Return the (X, Y) coordinate for the center point of the cell that contains the specified text.  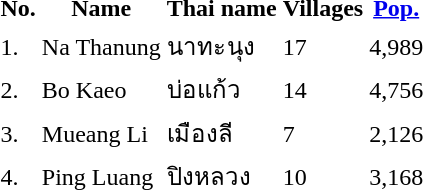
7 (322, 133)
บ่อแก้ว (222, 90)
Bo Kaeo (101, 90)
เมืองลี (222, 133)
Mueang Li (101, 133)
นาทะนุง (222, 46)
Na Thanung (101, 46)
14 (322, 90)
17 (322, 46)
